Locate the cell with the specified text and output its [X, Y] center coordinate. 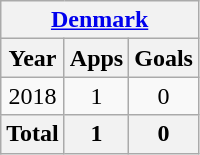
Denmark [100, 20]
Total [33, 134]
2018 [33, 96]
Year [33, 58]
Goals [164, 58]
Apps [96, 58]
